Determine the (x, y) coordinate at the center of the cell enclosing the given text.  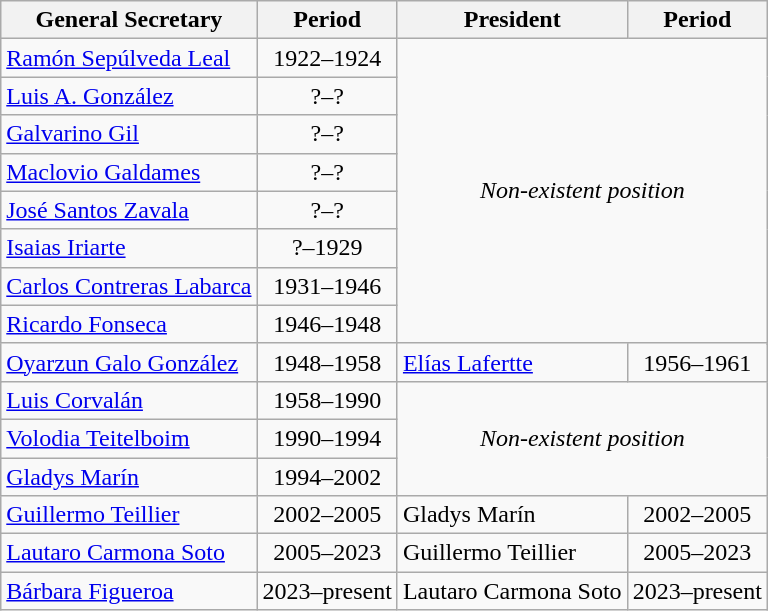
Galvarino Gil (129, 134)
Ramón Sepúlveda Leal (129, 58)
1931–1946 (327, 286)
1946–1948 (327, 324)
General Secretary (129, 20)
Ricardo Fonseca (129, 324)
Volodia Teitelboim (129, 438)
1958–1990 (327, 400)
1948–1958 (327, 362)
José Santos Zavala (129, 210)
Carlos Contreras Labarca (129, 286)
Maclovio Galdames (129, 172)
Oyarzun Galo González (129, 362)
1956–1961 (697, 362)
Elías Lafertte (512, 362)
1990–1994 (327, 438)
Bárbara Figueroa (129, 591)
Luis Corvalán (129, 400)
1922–1924 (327, 58)
1994–2002 (327, 477)
Isaias Iriarte (129, 248)
President (512, 20)
Luis A. González (129, 96)
?–1929 (327, 248)
